Find where the given text appears and provide that cell's center as (X, Y) coordinate. 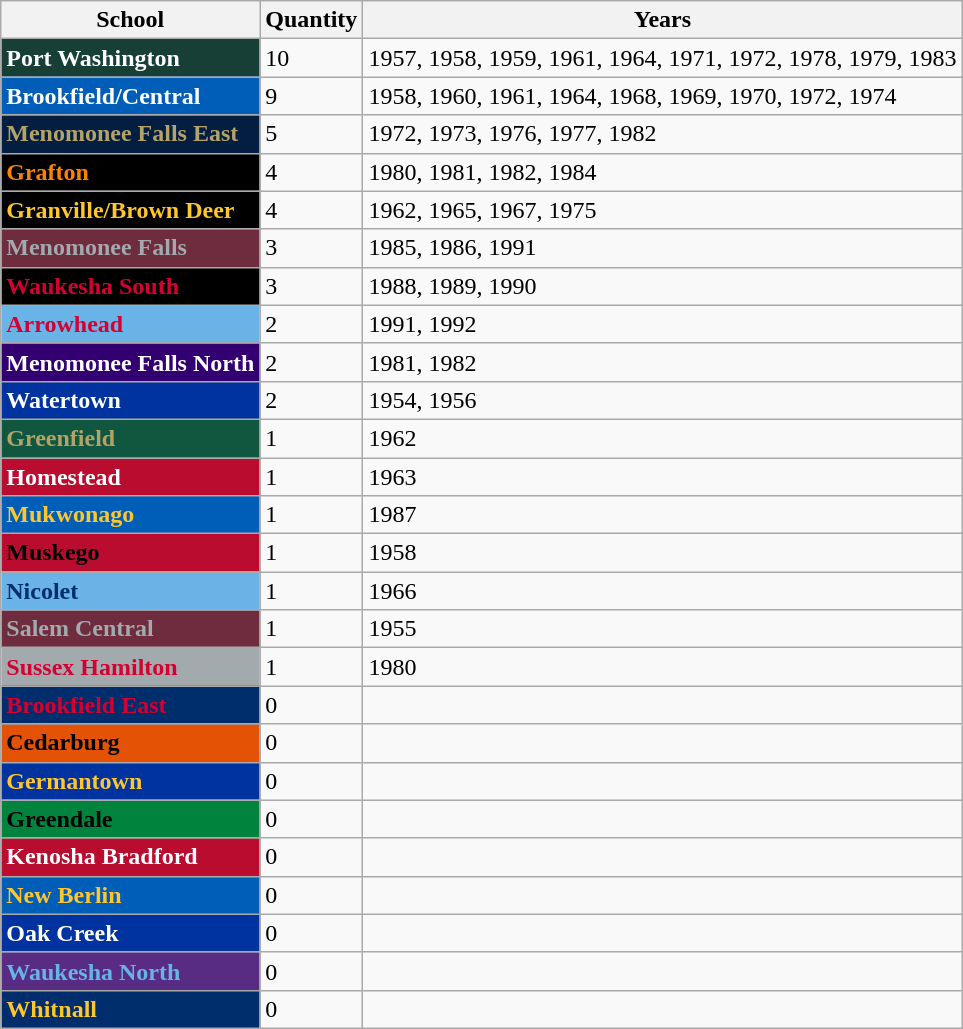
Mukwonago (130, 515)
1991, 1992 (662, 324)
Waukesha North (130, 971)
1985, 1986, 1991 (662, 248)
10 (312, 58)
5 (312, 134)
Menomonee Falls East (130, 134)
Quantity (312, 20)
1966 (662, 591)
Brookfield/Central (130, 96)
New Berlin (130, 895)
1980 (662, 667)
Watertown (130, 400)
Years (662, 20)
Sussex Hamilton (130, 667)
9 (312, 96)
Kenosha Bradford (130, 857)
Brookfield East (130, 705)
Port Washington (130, 58)
1954, 1956 (662, 400)
Waukesha South (130, 286)
Whitnall (130, 1009)
1987 (662, 515)
1962, 1965, 1967, 1975 (662, 210)
Germantown (130, 781)
Arrowhead (130, 324)
Greenfield (130, 438)
Muskego (130, 553)
Homestead (130, 477)
1988, 1989, 1990 (662, 286)
1958 (662, 553)
1980, 1981, 1982, 1984 (662, 172)
School (130, 20)
1958, 1960, 1961, 1964, 1968, 1969, 1970, 1972, 1974 (662, 96)
Grafton (130, 172)
1963 (662, 477)
Menomonee Falls (130, 248)
1955 (662, 629)
1981, 1982 (662, 362)
1962 (662, 438)
Oak Creek (130, 933)
Granville/Brown Deer (130, 210)
Greendale (130, 819)
Salem Central (130, 629)
Cedarburg (130, 743)
Menomonee Falls North (130, 362)
Nicolet (130, 591)
1972, 1973, 1976, 1977, 1982 (662, 134)
1957, 1958, 1959, 1961, 1964, 1971, 1972, 1978, 1979, 1983 (662, 58)
